Determine the (x, y) coordinate at the center of the cell enclosing the given text.  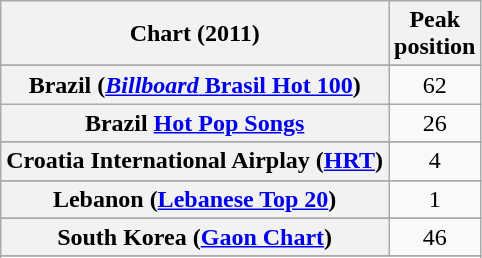
26 (435, 123)
1 (435, 199)
4 (435, 161)
Peakposition (435, 34)
Brazil (Billboard Brasil Hot 100) (195, 85)
South Korea (Gaon Chart) (195, 237)
Lebanon (Lebanese Top 20) (195, 199)
Chart (2011) (195, 34)
Croatia International Airplay (HRT) (195, 161)
62 (435, 85)
Brazil Hot Pop Songs (195, 123)
46 (435, 237)
